From the cell containing the given text, extract its center point as (X, Y) coordinate. 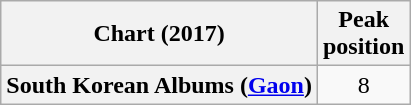
8 (363, 85)
Peakposition (363, 34)
South Korean Albums (Gaon) (160, 85)
Chart (2017) (160, 34)
